Extract the [X, Y] coordinate from the center of the cell holding the provided text.  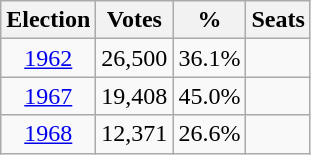
26,500 [134, 58]
36.1% [210, 58]
12,371 [134, 134]
45.0% [210, 96]
1967 [48, 96]
% [210, 20]
1962 [48, 58]
Votes [134, 20]
Election [48, 20]
Seats [278, 20]
26.6% [210, 134]
1968 [48, 134]
19,408 [134, 96]
